Search for the cell housing the specified text and yield its (X, Y) center coordinate. 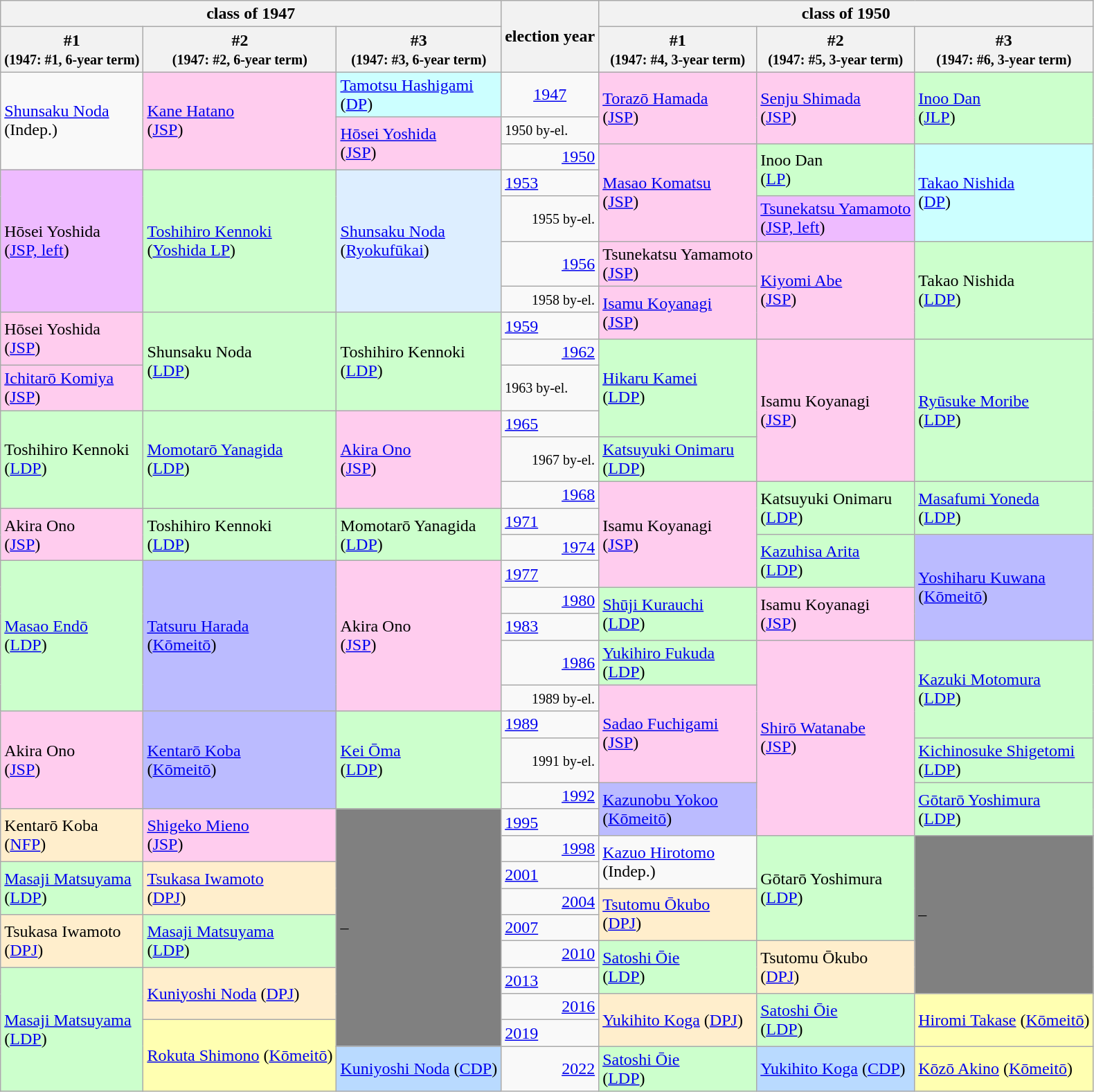
Tatsuru Harada(Kōmeitō) (240, 636)
Hikaru Kamei(LDP) (678, 388)
#1(1947: #4, 3-year term) (678, 50)
Kane Hatano(JSP) (240, 120)
Torazō Hamada(JSP) (678, 108)
Kazuhisa Arita(LDP) (836, 561)
Takao Nishida(LDP) (1004, 289)
1995 (550, 822)
1950 (550, 156)
1958 by-el. (550, 299)
1967 by-el. (550, 460)
1963 by-el. (550, 388)
Kazunobu Yokoo(Kōmeitō) (678, 809)
Kōzō Akino (Kōmeitō) (1004, 1069)
Kentarō Koba(NFP) (72, 835)
Takao Nishida(DP) (1004, 193)
2016 (550, 1007)
Senju Shimada(JSP) (836, 108)
Rokuta Shimono (Kōmeitō) (240, 1055)
1974 (550, 548)
election year (550, 36)
1989 (550, 724)
Masao Komatsu(JSP) (678, 193)
Sadao Fuchigami(JSP) (678, 734)
1998 (550, 848)
1947 (550, 94)
2013 (550, 981)
2010 (550, 954)
Tamotsu Hashigami(DP) (419, 94)
Masafumi Yoneda(LDP) (1004, 508)
1991 by-el. (550, 760)
class of 1950 (846, 14)
1986 (550, 662)
Kazuki Motomura(LDP) (1004, 688)
2022 (550, 1069)
Kichinosuke Shigetomi(LDP) (1004, 760)
#2(1947: #2, 6-year term) (240, 50)
1989 by-el. (550, 698)
2019 (550, 1033)
Ichitarō Komiya(JSP) (72, 388)
2001 (550, 875)
1955 by-el. (550, 219)
Shigeko Mieno(JSP) (240, 835)
2007 (550, 928)
1965 (550, 423)
Kuniyoshi Noda (DPJ) (240, 994)
Shūji Kurauchi(LDP) (678, 614)
Masao Endō(LDP) (72, 636)
Yukihito Koga (CDP) (836, 1069)
1950 by-el. (550, 130)
1971 (550, 521)
#2(1947: #5, 3-year term) (836, 50)
Hiromi Takase (Kōmeitō) (1004, 1020)
Shirō Watanabe(JSP) (836, 737)
Hōsei Yoshida(JSP, left) (72, 241)
Kuniyoshi Noda (CDP) (419, 1069)
2004 (550, 901)
1968 (550, 495)
Toshihiro Kennoki(Yoshida LP) (240, 241)
#3(1947: #6, 3-year term) (1004, 50)
#3(1947: #3, 6-year term) (419, 50)
Kentarō Koba(Kōmeitō) (240, 760)
class of 1947 (251, 14)
1983 (550, 627)
Tsunekatsu Yamamoto(JSP) (678, 263)
Shunsaku Noda(Ryokufūkai) (419, 241)
1956 (550, 263)
Kiyomi Abe(JSP) (836, 289)
Yukihito Koga (DPJ) (678, 1020)
Shunsaku Noda(LDP) (240, 361)
Yoshiharu Kuwana(Kōmeitō) (1004, 587)
Kei Ōma(LDP) (419, 760)
#1(1947: #1, 6-year term) (72, 50)
1977 (550, 574)
Ryūsuke Moribe(LDP) (1004, 410)
1962 (550, 352)
1980 (550, 600)
Inoo Dan(JLP) (1004, 108)
Yukihiro Fukuda(LDP) (678, 662)
Inoo Dan(LP) (836, 170)
1992 (550, 796)
1953 (550, 183)
Kazuo Hirotomo(Indep.) (678, 861)
1959 (550, 325)
Tsunekatsu Yamamoto(JSP, left) (836, 219)
Shunsaku Noda(Indep.) (72, 120)
